Output the (X, Y) coordinate of the center of the cell containing the given text.  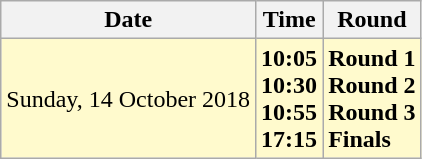
Round (372, 20)
Sunday, 14 October 2018 (128, 98)
Date (128, 20)
Round 1Round 2Round 3Finals (372, 98)
10:0510:3010:5517:15 (290, 98)
Time (290, 20)
